Detect which cell encompasses the target text, then output its [X, Y] center coordinate. 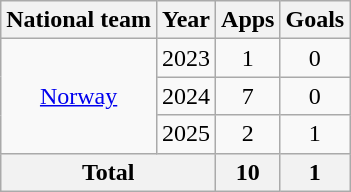
2024 [186, 96]
2023 [186, 58]
7 [248, 96]
Total [108, 172]
Apps [248, 20]
Year [186, 20]
National team [79, 20]
2 [248, 134]
10 [248, 172]
Norway [79, 96]
2025 [186, 134]
Goals [315, 20]
